Return (X, Y) of the center of cell containing provided text 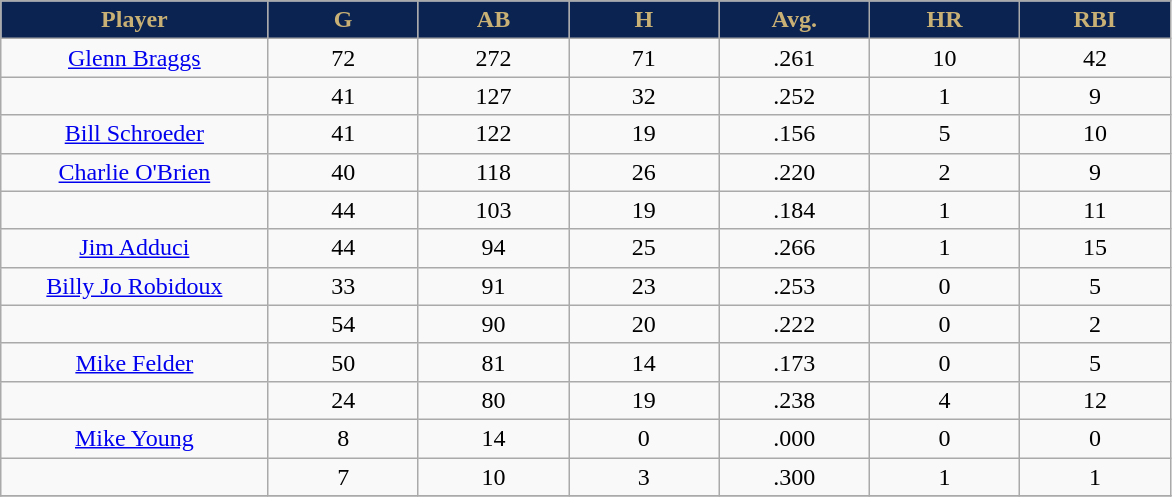
.156 (794, 134)
Player (134, 20)
HR (944, 20)
Billy Jo Robidoux (134, 286)
118 (493, 172)
RBI (1095, 20)
.300 (794, 477)
33 (343, 286)
72 (343, 58)
.266 (794, 248)
Glenn Braggs (134, 58)
8 (343, 438)
Mike Felder (134, 362)
.220 (794, 172)
3 (644, 477)
Avg. (794, 20)
.173 (794, 362)
12 (1095, 400)
7 (343, 477)
71 (644, 58)
103 (493, 210)
80 (493, 400)
50 (343, 362)
40 (343, 172)
Bill Schroeder (134, 134)
81 (493, 362)
15 (1095, 248)
Mike Young (134, 438)
272 (493, 58)
20 (644, 324)
G (343, 20)
.184 (794, 210)
.261 (794, 58)
.252 (794, 96)
24 (343, 400)
42 (1095, 58)
25 (644, 248)
23 (644, 286)
26 (644, 172)
11 (1095, 210)
54 (343, 324)
.238 (794, 400)
.253 (794, 286)
AB (493, 20)
4 (944, 400)
122 (493, 134)
.000 (794, 438)
32 (644, 96)
Charlie O'Brien (134, 172)
91 (493, 286)
H (644, 20)
.222 (794, 324)
90 (493, 324)
Jim Adduci (134, 248)
127 (493, 96)
94 (493, 248)
